Detect which cell encompasses the target text, then output its [x, y] center coordinate. 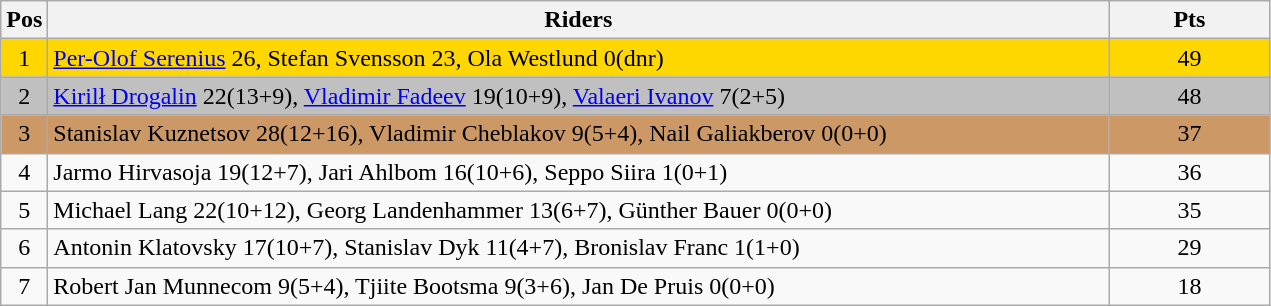
Pos [24, 20]
Riders [578, 20]
48 [1190, 96]
Kirilł Drogalin 22(13+9), Vladimir Fadeev 19(10+9), Valaeri Ivanov 7(2+5) [578, 96]
35 [1190, 210]
2 [24, 96]
49 [1190, 58]
3 [24, 134]
1 [24, 58]
Stanislav Kuznetsov 28(12+16), Vladimir Cheblakov 9(5+4), Nail Galiakberov 0(0+0) [578, 134]
Jarmo Hirvasoja 19(12+7), Jari Ahlbom 16(10+6), Seppo Siira 1(0+1) [578, 172]
Michael Lang 22(10+12), Georg Landenhammer 13(6+7), Günther Bauer 0(0+0) [578, 210]
Antonin Klatovsky 17(10+7), Stanislav Dyk 11(4+7), Bronislav Franc 1(1+0) [578, 248]
6 [24, 248]
7 [24, 286]
36 [1190, 172]
Per-Olof Serenius 26, Stefan Svensson 23, Ola Westlund 0(dnr) [578, 58]
29 [1190, 248]
4 [24, 172]
37 [1190, 134]
Pts [1190, 20]
18 [1190, 286]
Robert Jan Munnecom 9(5+4), Tjiite Bootsma 9(3+6), Jan De Pruis 0(0+0) [578, 286]
5 [24, 210]
